Locate the cell with the specified text and output its (x, y) center coordinate. 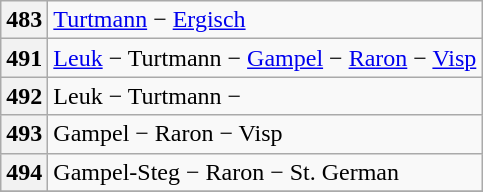
491 (24, 58)
Gampel − Raron − Visp (265, 134)
Gampel-Steg − Raron − St. German (265, 172)
Turtmann − Ergisch (265, 20)
Leuk − Turtmann − (265, 96)
483 (24, 20)
Leuk − Turtmann − Gampel − Raron − Visp (265, 58)
492 (24, 96)
494 (24, 172)
493 (24, 134)
